Pinpoint the cell where the given text exists, returning its (x, y) midpoint coordinate. 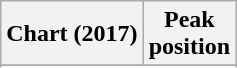
Chart (2017) (72, 34)
Peakposition (189, 34)
